Return the [X, Y] coordinate for the center point of the cell that contains the specified text.  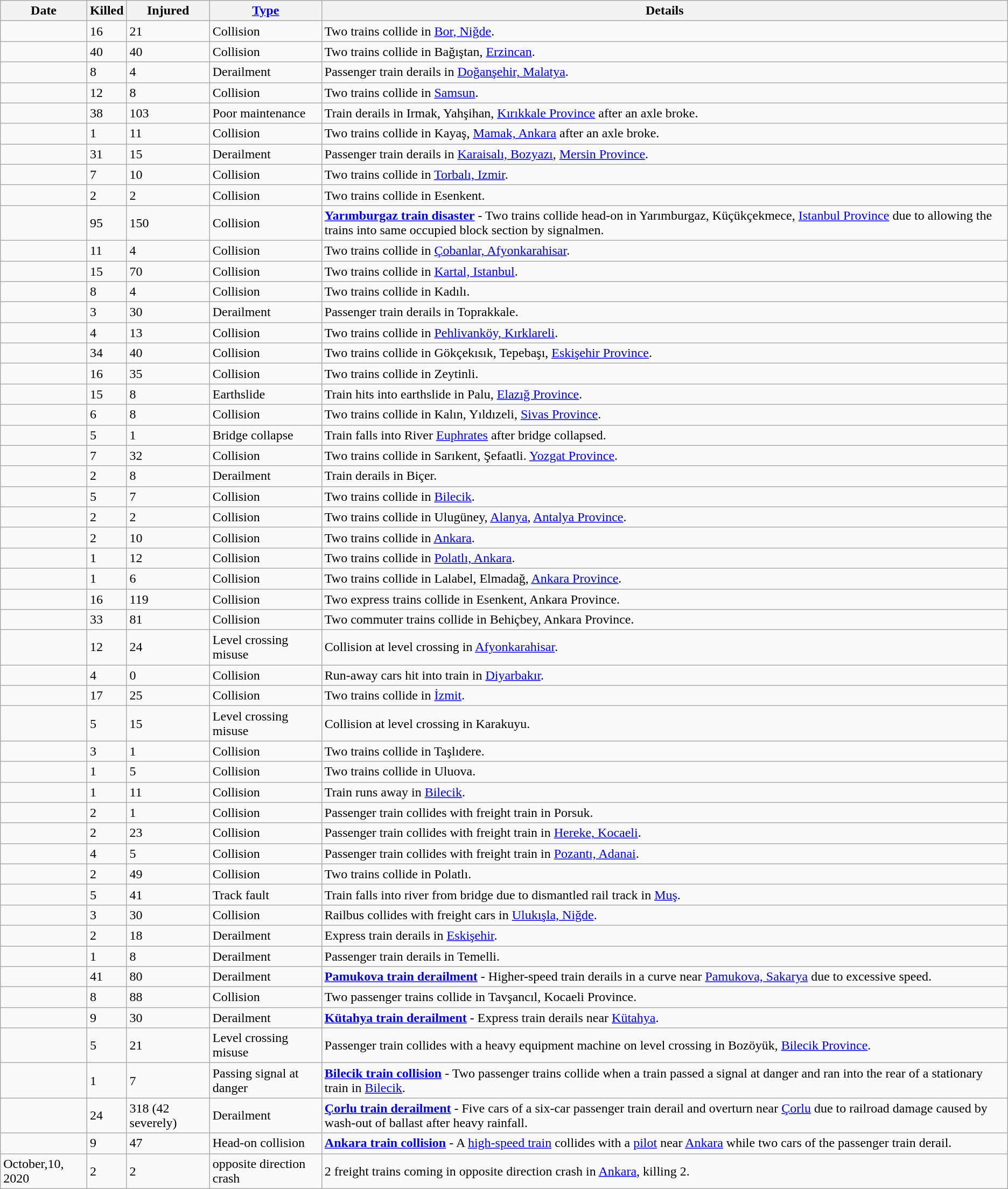
Two trains collide in İzmit. [664, 696]
Kütahya train derailment - Express train derails near Kütahya. [664, 1018]
80 [168, 977]
32 [168, 456]
2 freight trains coming in opposite direction crash in Ankara, killing 2. [664, 1171]
Train derails in Biçer. [664, 476]
33 [107, 620]
13 [168, 333]
October,10, 2020 [44, 1171]
Two trains collide in Lalabel, Elmadağ, Ankara Province. [664, 578]
Train falls into river from bridge due to dismantled rail track in Muş. [664, 894]
Run-away cars hit into train in Diyarbakır. [664, 675]
31 [107, 154]
Two trains collide in Polatlı. [664, 874]
Passenger train collides with freight train in Pozantı, Adanai. [664, 854]
Killed [107, 11]
Two trains collide in Ulugüney, Alanya, Antalya Province. [664, 517]
103 [168, 113]
Poor maintenance [265, 113]
0 [168, 675]
70 [168, 271]
Two commuter trains collide in Behiçbey, Ankara Province. [664, 620]
Train runs away in Bilecik. [664, 792]
Bridge collapse [265, 435]
34 [107, 353]
Passenger train derails in Temelli. [664, 956]
Two trains collide in Torbalı, Izmir. [664, 174]
Passenger train collides with freight train in Hereke, Kocaeli. [664, 833]
49 [168, 874]
Two trains collide in Kartal, Istanbul. [664, 271]
318 (42 severely) [168, 1116]
Two trains collide in Ankara. [664, 537]
Two express trains collide in Esenkent, Ankara Province. [664, 599]
Passenger train collides with a heavy equipment machine on level crossing in Bozöyük, Bilecik Province. [664, 1046]
Two trains collide in Çobanlar, Afyonkarahisar. [664, 250]
81 [168, 620]
Collision at level crossing in Karakuyu. [664, 724]
35 [168, 374]
Two trains collide in Esenkent. [664, 195]
Track fault [265, 894]
Passenger train collides with freight train in Porsuk. [664, 813]
Details [664, 11]
Two trains collide in Bilecik. [664, 496]
Bilecik train collision - Two passenger trains collide when a train passed a signal at danger and ran into the rear of a stationary train in Bilecik. [664, 1080]
Ankara train collision - A high-speed train collides with a pilot near Ankara while two cars of the passenger train derail. [664, 1143]
Two trains collide in Kalın, Yıldızeli, Sivas Province. [664, 415]
Train hits into earthslide in Palu, Elazığ Province. [664, 394]
17 [107, 696]
23 [168, 833]
25 [168, 696]
88 [168, 997]
47 [168, 1143]
Two trains collide in Kayaş, Mamak, Ankara after an axle broke. [664, 134]
Two trains collide in Pehlivanköy, Kırklareli. [664, 333]
38 [107, 113]
Two trains collide in Samsun. [664, 93]
opposite direction crash [265, 1171]
Train derails in Irmak, Yahşihan, Kırıkkale Province after an axle broke. [664, 113]
Two trains collide in Kadılı. [664, 292]
Passing signal at danger [265, 1080]
150 [168, 223]
Railbus collides with freight cars in Ulukışla, Niğde. [664, 915]
Two trains collide in Sarıkent, Şefaatli. Yozgat Province. [664, 456]
Earthslide [265, 394]
Express train derails in Eskişehir. [664, 935]
Passenger train derails in Karaisalı, Bozyazı, Mersin Province. [664, 154]
Two trains collide in Taşlıdere. [664, 751]
Two trains collide in Gökçekısık, Tepebaşı, Eskişehir Province. [664, 353]
119 [168, 599]
Head-on collision [265, 1143]
Two trains collide in Bor, Niğde. [664, 31]
Two trains collide in Bağıştan, Erzincan. [664, 52]
95 [107, 223]
18 [168, 935]
Passenger train derails in Toprakkale. [664, 312]
Date [44, 11]
Two trains collide in Uluova. [664, 772]
Train falls into River Euphrates after bridge collapsed. [664, 435]
Passenger train derails in Doğanşehir, Malatya. [664, 72]
Injured [168, 11]
Type [265, 11]
Two passenger trains collide in Tavşancıl, Kocaeli Province. [664, 997]
Two trains collide in Zeytinli. [664, 374]
Pamukova train derailment - Higher-speed train derails in a curve near Pamukova, Sakarya due to excessive speed. [664, 977]
Two trains collide in Polatlı, Ankara. [664, 558]
Collision at level crossing in Afyonkarahisar. [664, 647]
